For the text-containing cell, return its midpoint in [x, y] coordinate format. 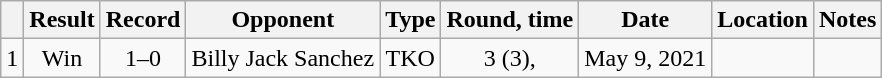
Type [410, 20]
Location [763, 20]
Opponent [283, 20]
Record [143, 20]
3 (3), [510, 58]
1 [12, 58]
Result [62, 20]
TKO [410, 58]
Billy Jack Sanchez [283, 58]
1–0 [143, 58]
Date [646, 20]
Win [62, 58]
May 9, 2021 [646, 58]
Round, time [510, 20]
Notes [847, 20]
